Determine the [X, Y] coordinate at the center of the cell enclosing the given text.  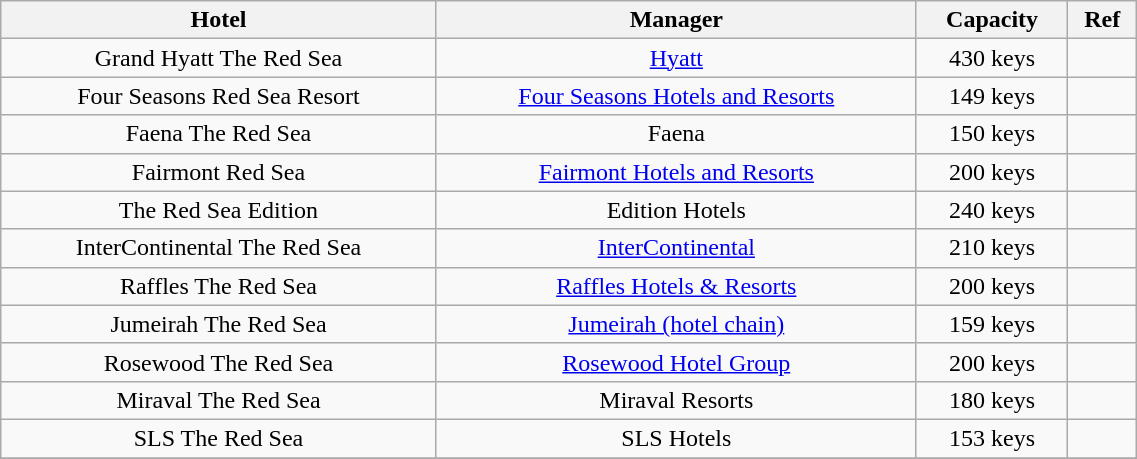
Ref [1102, 20]
Hotel [218, 20]
Hyatt [676, 58]
Grand Hyatt The Red Sea [218, 58]
Fairmont Hotels and Resorts [676, 172]
Raffles Hotels & Resorts [676, 286]
InterContinental [676, 248]
Faena The Red Sea [218, 134]
240 keys [992, 210]
150 keys [992, 134]
SLS Hotels [676, 438]
Four Seasons Hotels and Resorts [676, 96]
210 keys [992, 248]
153 keys [992, 438]
InterContinental The Red Sea [218, 248]
Miraval Resorts [676, 400]
Manager [676, 20]
180 keys [992, 400]
Faena [676, 134]
149 keys [992, 96]
159 keys [992, 324]
Fairmont Red Sea [218, 172]
Miraval The Red Sea [218, 400]
Jumeirah (hotel chain) [676, 324]
Rosewood Hotel Group [676, 362]
Capacity [992, 20]
Edition Hotels [676, 210]
Rosewood The Red Sea [218, 362]
Jumeirah The Red Sea [218, 324]
Raffles The Red Sea [218, 286]
SLS The Red Sea [218, 438]
The Red Sea Edition [218, 210]
430 keys [992, 58]
Four Seasons Red Sea Resort [218, 96]
